Scan for the cell matching the given text and deliver its [X, Y] coordinate at center. 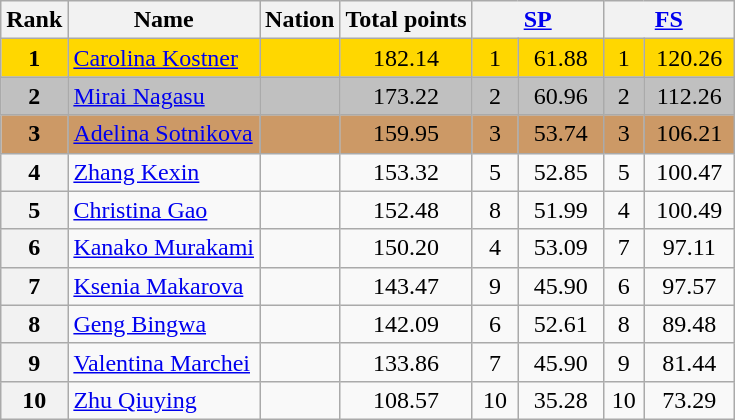
Ksenia Makarova [164, 286]
143.47 [406, 286]
159.95 [406, 134]
106.21 [689, 134]
Kanako Murakami [164, 248]
FS [668, 20]
73.29 [689, 400]
Mirai Nagasu [164, 96]
53.74 [560, 134]
182.14 [406, 58]
Carolina Kostner [164, 58]
81.44 [689, 362]
108.57 [406, 400]
53.09 [560, 248]
97.57 [689, 286]
60.96 [560, 96]
Rank [34, 20]
51.99 [560, 210]
61.88 [560, 58]
Zhang Kexin [164, 172]
52.61 [560, 324]
52.85 [560, 172]
Total points [406, 20]
173.22 [406, 96]
133.86 [406, 362]
150.20 [406, 248]
Zhu Qiuying [164, 400]
Valentina Marchei [164, 362]
35.28 [560, 400]
97.11 [689, 248]
112.26 [689, 96]
Christina Gao [164, 210]
120.26 [689, 58]
100.49 [689, 210]
152.48 [406, 210]
142.09 [406, 324]
Geng Bingwa [164, 324]
SP [538, 20]
Adelina Sotnikova [164, 134]
Name [164, 20]
100.47 [689, 172]
89.48 [689, 324]
153.32 [406, 172]
Nation [300, 20]
